Identify which cell holds the provided text, then report its [x, y] central coordinate. 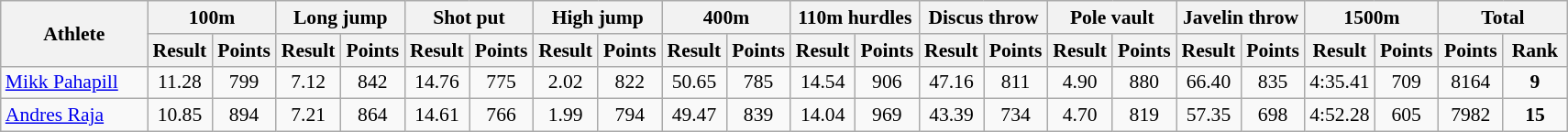
11.28 [180, 82]
Discus throw [983, 17]
794 [630, 115]
822 [630, 82]
47.16 [951, 82]
605 [1407, 115]
14.54 [823, 82]
Athlete [74, 33]
57.35 [1209, 115]
785 [758, 82]
880 [1144, 82]
Pole vault [1112, 17]
7.12 [308, 82]
Andres Raja [74, 115]
14.04 [823, 115]
1500m [1372, 17]
894 [244, 115]
1.99 [566, 115]
14.61 [436, 115]
7982 [1471, 115]
Total [1503, 17]
Mikk Pahapill [74, 82]
49.47 [694, 115]
Shot put [469, 17]
100m [212, 17]
7.21 [308, 115]
50.65 [694, 82]
864 [372, 115]
2.02 [566, 82]
698 [1273, 115]
4.90 [1080, 82]
14.76 [436, 82]
799 [244, 82]
110m hurdles [855, 17]
Long jump [340, 17]
High jump [598, 17]
969 [887, 115]
Rank [1535, 50]
906 [887, 82]
43.39 [951, 115]
4.70 [1080, 115]
10.85 [180, 115]
Javelin throw [1241, 17]
8164 [1471, 82]
842 [372, 82]
839 [758, 115]
400m [726, 17]
811 [1015, 82]
709 [1407, 82]
734 [1015, 115]
775 [502, 82]
819 [1144, 115]
835 [1273, 82]
15 [1535, 115]
66.40 [1209, 82]
766 [502, 115]
4:35.41 [1339, 82]
9 [1535, 82]
4:52.28 [1339, 115]
